Return [x, y] of the center of cell containing provided text 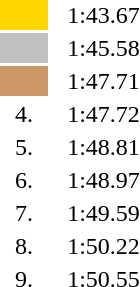
4. [24, 114]
8. [24, 246]
6. [24, 180]
7. [24, 213]
5. [24, 147]
